Return the (x, y) coordinate for the center point of the cell that contains the specified text.  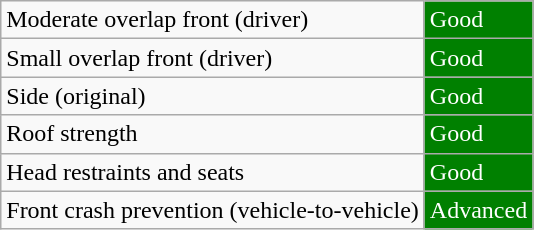
Advanced (478, 210)
Head restraints and seats (213, 172)
Roof strength (213, 134)
Side (original) (213, 96)
Moderate overlap front (driver) (213, 20)
Small overlap front (driver) (213, 58)
Front crash prevention (vehicle-to-vehicle) (213, 210)
